Extract the (x, y) coordinate from the center of the cell holding the provided text.  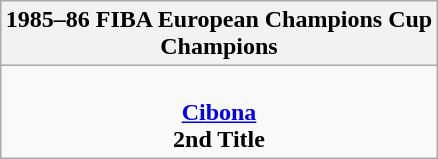
Cibona 2nd Title (218, 112)
1985–86 FIBA European Champions CupChampions (218, 34)
